Scan for the cell matching the given text and deliver its [X, Y] coordinate at center. 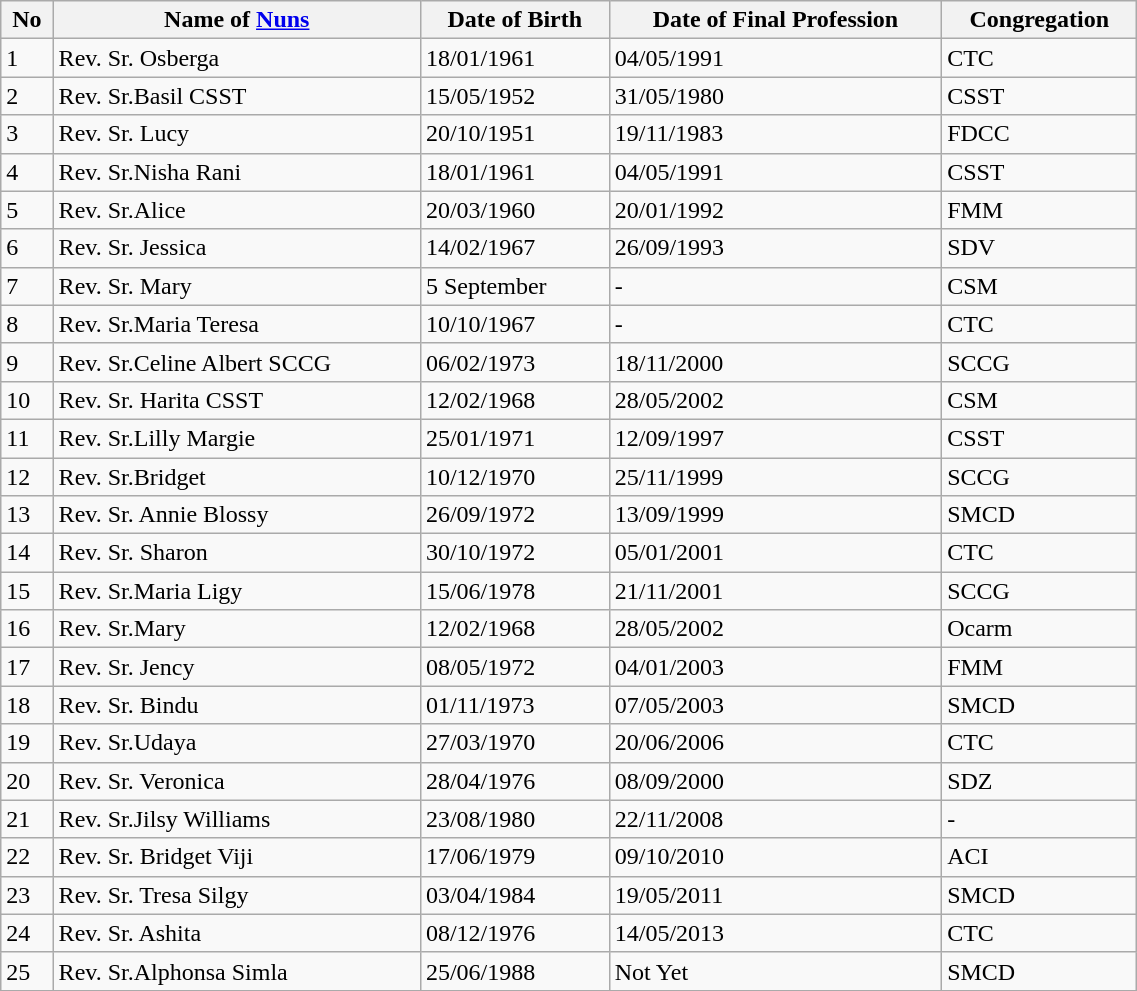
Rev. Sr. Jessica [236, 248]
26/09/1972 [514, 515]
Rev. Sr. Ashita [236, 933]
5 [27, 210]
Rev. Sr. Bridget Viji [236, 857]
01/11/1973 [514, 705]
Rev. Sr. Annie Blossy [236, 515]
08/09/2000 [775, 781]
18 [27, 705]
Rev. Sr. Tresa Silgy [236, 895]
Rev. Sr. Osberga [236, 58]
22 [27, 857]
Rev. Sr.Lilly Margie [236, 438]
Rev. Sr. Harita CSST [236, 400]
6 [27, 248]
Rev. Sr.Basil CSST [236, 96]
Rev. Sr.Alphonsa Simla [236, 971]
Rev. Sr. Mary [236, 286]
25/06/1988 [514, 971]
Rev. Sr.Alice [236, 210]
08/12/1976 [514, 933]
Congregation [1040, 20]
16 [27, 629]
19 [27, 743]
Rev. Sr.Nisha Rani [236, 172]
8 [27, 324]
Rev. Sr. Bindu [236, 705]
21/11/2001 [775, 591]
Ocarm [1040, 629]
ACI [1040, 857]
Rev. Sr.Bridget [236, 477]
17/06/1979 [514, 857]
26/09/1993 [775, 248]
23/08/1980 [514, 819]
SDV [1040, 248]
5 September [514, 286]
19/11/1983 [775, 134]
21 [27, 819]
13/09/1999 [775, 515]
Rev. Sr.Mary [236, 629]
08/05/1972 [514, 667]
2 [27, 96]
25/11/1999 [775, 477]
15/06/1978 [514, 591]
Rev. Sr. Veronica [236, 781]
14 [27, 553]
03/04/1984 [514, 895]
Rev. Sr. Sharon [236, 553]
13 [27, 515]
30/10/1972 [514, 553]
19/05/2011 [775, 895]
1 [27, 58]
09/10/2010 [775, 857]
No [27, 20]
FDCC [1040, 134]
17 [27, 667]
7 [27, 286]
Rev. Sr. Jency [236, 667]
20 [27, 781]
10/12/1970 [514, 477]
07/05/2003 [775, 705]
14/05/2013 [775, 933]
25/01/1971 [514, 438]
24 [27, 933]
SDZ [1040, 781]
Rev. Sr.Jilsy Williams [236, 819]
Rev. Sr.Udaya [236, 743]
3 [27, 134]
12 [27, 477]
23 [27, 895]
Rev. Sr.Maria Teresa [236, 324]
04/01/2003 [775, 667]
Rev. Sr.Maria Ligy [236, 591]
31/05/1980 [775, 96]
Rev. Sr.Celine Albert SCCG [236, 362]
20/01/1992 [775, 210]
9 [27, 362]
12/09/1997 [775, 438]
22/11/2008 [775, 819]
18/11/2000 [775, 362]
20/03/1960 [514, 210]
10 [27, 400]
20/06/2006 [775, 743]
Name of Nuns [236, 20]
28/04/1976 [514, 781]
Date of Final Profession [775, 20]
14/02/1967 [514, 248]
11 [27, 438]
20/10/1951 [514, 134]
15/05/1952 [514, 96]
27/03/1970 [514, 743]
10/10/1967 [514, 324]
06/02/1973 [514, 362]
25 [27, 971]
15 [27, 591]
Not Yet [775, 971]
05/01/2001 [775, 553]
Date of Birth [514, 20]
4 [27, 172]
Rev. Sr. Lucy [236, 134]
